Determine the (X, Y) coordinate at the center of the cell enclosing the given text.  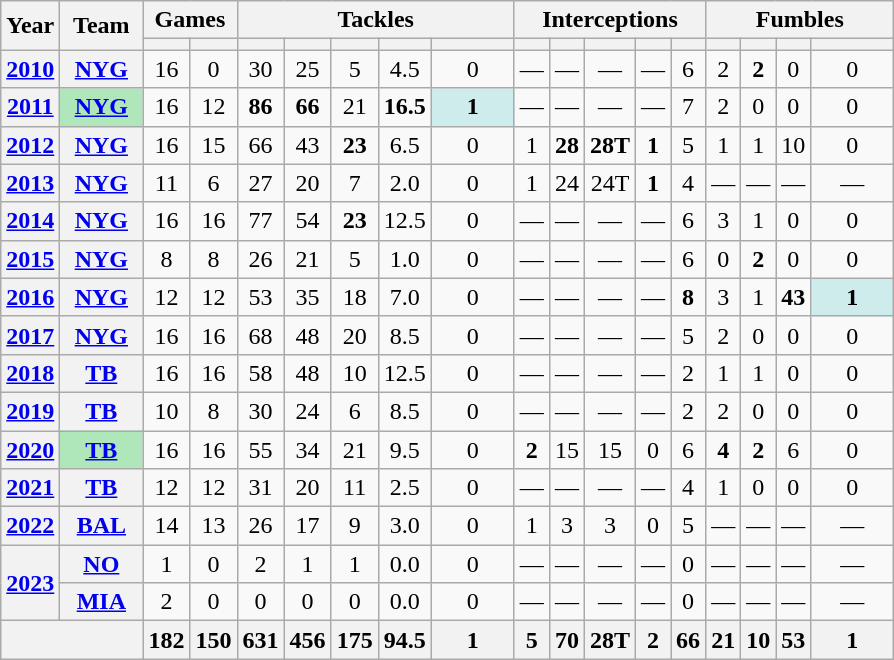
MIA (102, 602)
182 (166, 640)
77 (260, 221)
58 (260, 373)
2013 (30, 183)
2011 (30, 107)
Interceptions (610, 20)
2018 (30, 373)
86 (260, 107)
2016 (30, 297)
7.0 (404, 297)
28 (566, 145)
18 (354, 297)
27 (260, 183)
68 (260, 335)
631 (260, 640)
17 (308, 526)
16.5 (404, 107)
2.5 (404, 488)
54 (308, 221)
175 (354, 640)
Team (102, 26)
94.5 (404, 640)
25 (308, 69)
Year (30, 26)
BAL (102, 526)
3.0 (404, 526)
2015 (30, 259)
2020 (30, 449)
150 (214, 640)
6.5 (404, 145)
2.0 (404, 183)
31 (260, 488)
35 (308, 297)
24T (610, 183)
2012 (30, 145)
14 (166, 526)
2019 (30, 411)
55 (260, 449)
456 (308, 640)
2017 (30, 335)
34 (308, 449)
4.5 (404, 69)
Games (190, 20)
NO (102, 564)
2022 (30, 526)
1.0 (404, 259)
70 (566, 640)
9 (354, 526)
2023 (30, 583)
Tackles (376, 20)
Fumbles (800, 20)
2014 (30, 221)
2021 (30, 488)
13 (214, 526)
9.5 (404, 449)
2010 (30, 69)
